Provide the [x, y] coordinate of the cell's center where the given text is located.  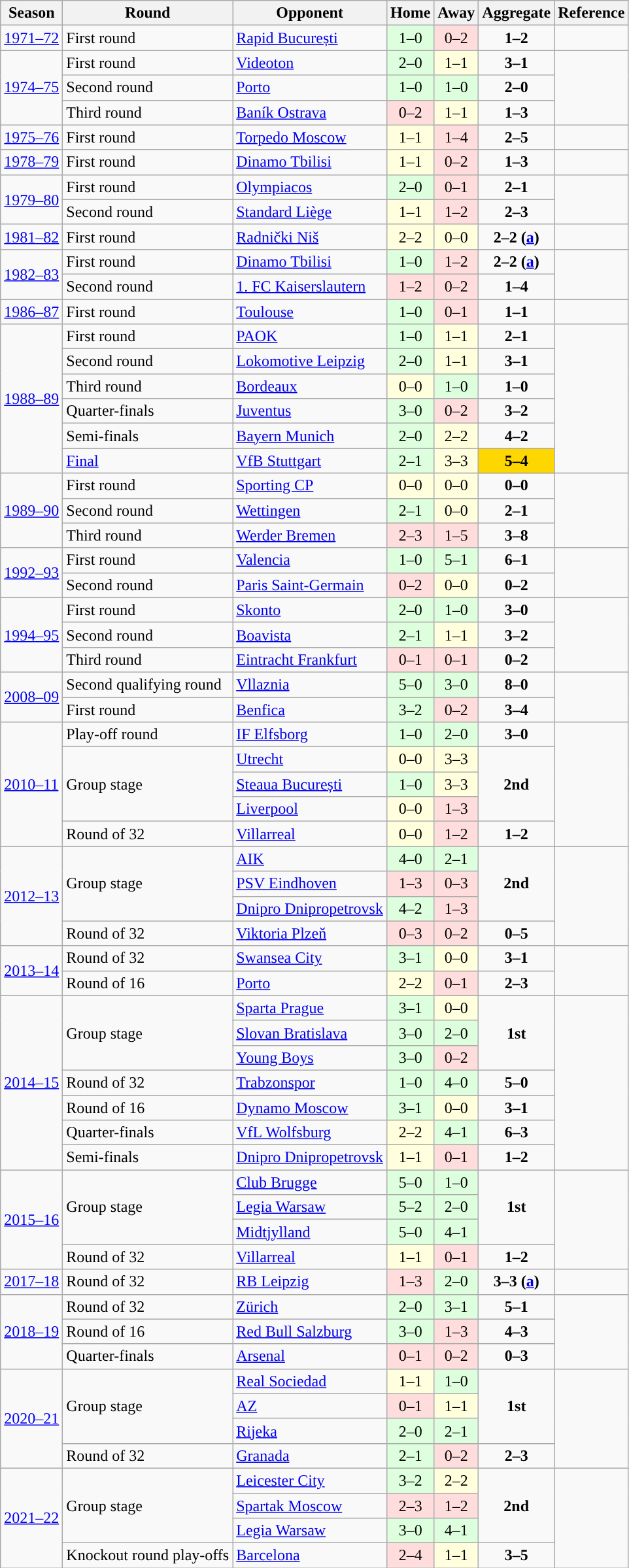
Slovan Bratislava [310, 1033]
2015–16 [31, 1220]
1982–83 [31, 274]
Arsenal [310, 1356]
3–8 [517, 535]
1979–80 [31, 199]
Granada [310, 1456]
AIK [310, 859]
Rijeka [310, 1431]
Midtjylland [310, 1232]
Club Brugge [310, 1182]
Liverpool [310, 809]
2–4 [410, 1556]
Boavista [310, 635]
Utrecht [310, 759]
Standard Liège [310, 212]
1981–82 [31, 237]
Aggregate [517, 13]
Wettingen [310, 510]
0–5 [517, 933]
Final [148, 461]
Real Sociedad [310, 1381]
AZ [310, 1406]
VfB Stuttgart [310, 461]
Viktoria Plzeň [310, 933]
Werder Bremen [310, 535]
2–5 [517, 137]
4–3 [517, 1331]
Eintracht Frankfurt [310, 659]
Bordeaux [310, 386]
Baník Ostrava [310, 112]
2017–18 [31, 1282]
Rapid București [310, 38]
Benfica [310, 709]
VfL Wolfsburg [310, 1133]
Trabzonspor [310, 1082]
Zürich [310, 1307]
1–5 [456, 535]
Home [410, 13]
Skonto [310, 610]
Sparta Prague [310, 1008]
1992–93 [31, 573]
Vllaznia [310, 684]
3–4 [517, 709]
PSV Eindhoven [310, 884]
2018–19 [31, 1331]
Bayern Munich [310, 436]
Leicester City [310, 1480]
Paris Saint-Germain [310, 585]
Toulouse [310, 312]
3–3 (a) [517, 1282]
Knockout round play-offs [148, 1556]
Season [31, 13]
Sporting CP [310, 486]
2021–22 [31, 1518]
1978–79 [31, 162]
2008–09 [31, 697]
Lokomotive Leipzig [310, 361]
1989–90 [31, 510]
1988–89 [31, 399]
Torpedo Moscow [310, 137]
5–2 [410, 1207]
Reference [591, 13]
Videoton [310, 63]
1974–75 [31, 88]
1975–76 [31, 137]
1. FC Kaiserslautern [310, 286]
Steaua București [310, 784]
Young Boys [310, 1058]
2012–13 [31, 896]
RB Leipzig [310, 1282]
Red Bull Salzburg [310, 1331]
1994–95 [31, 635]
2014–15 [31, 1082]
Swansea City [310, 958]
Barcelona [310, 1556]
3–5 [517, 1556]
Olympiacos [310, 187]
PAOK [310, 337]
Dynamo Moscow [310, 1108]
1971–72 [31, 38]
Juventus [310, 411]
Spartak Moscow [310, 1505]
2013–14 [31, 971]
6–3 [517, 1133]
Play-off round [148, 735]
Opponent [310, 13]
6–1 [517, 560]
Second qualifying round [148, 684]
2020–21 [31, 1418]
1986–87 [31, 312]
5–4 [517, 461]
Radnički Niš [310, 237]
IF Elfsborg [310, 735]
2010–11 [31, 784]
8–0 [517, 684]
Round [148, 13]
Valencia [310, 560]
Away [456, 13]
